For the text-containing cell, return its midpoint in [x, y] coordinate format. 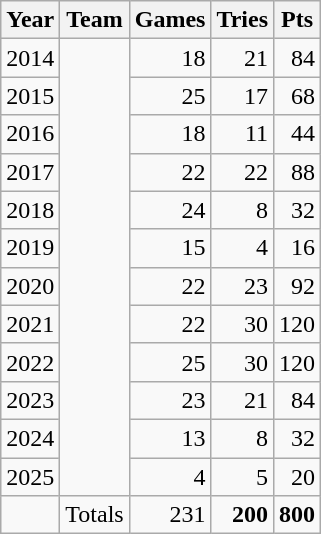
24 [170, 210]
2022 [30, 362]
Pts [298, 20]
Games [170, 20]
2023 [30, 400]
68 [298, 96]
16 [298, 248]
2020 [30, 286]
11 [242, 134]
231 [170, 515]
88 [298, 172]
20 [298, 477]
5 [242, 477]
2016 [30, 134]
92 [298, 286]
Tries [242, 20]
13 [170, 438]
2024 [30, 438]
2017 [30, 172]
Totals [94, 515]
15 [170, 248]
2014 [30, 58]
2025 [30, 477]
200 [242, 515]
2015 [30, 96]
800 [298, 515]
Year [30, 20]
17 [242, 96]
2019 [30, 248]
2021 [30, 324]
44 [298, 134]
2018 [30, 210]
Team [94, 20]
